Detect which cell encompasses the target text, then output its [X, Y] center coordinate. 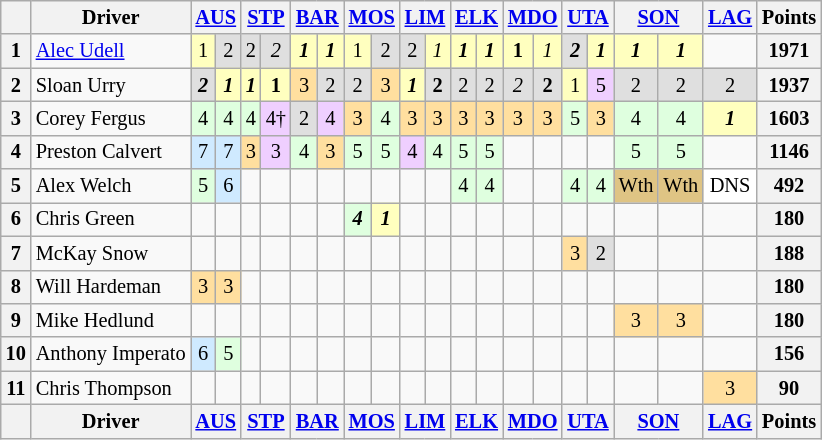
Will Hardeman [111, 287]
Anthony Imperato [111, 354]
90 [789, 388]
1603 [789, 118]
10 [16, 354]
156 [789, 354]
Corey Fergus [111, 118]
9 [16, 320]
Chris Green [111, 219]
McKay Snow [111, 253]
1146 [789, 152]
Alex Welch [111, 186]
Mike Hedlund [111, 320]
1937 [789, 85]
Alec Udell [111, 51]
Preston Calvert [111, 152]
188 [789, 253]
DNS [730, 186]
11 [16, 388]
Sloan Urry [111, 85]
4† [276, 118]
1971 [789, 51]
Chris Thompson [111, 388]
492 [789, 186]
8 [16, 287]
